Pinpoint the cell where the given text exists, returning its (x, y) midpoint coordinate. 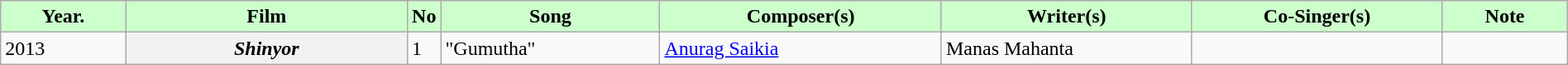
2013 (63, 48)
Film (266, 17)
Year. (63, 17)
Anurag Saikia (801, 48)
Note (1505, 17)
Composer(s) (801, 17)
Shinyor (266, 48)
Manas Mahanta (1067, 48)
"Gumutha" (551, 48)
1 (424, 48)
Song (551, 17)
No (424, 17)
Writer(s) (1067, 17)
Co-Singer(s) (1317, 17)
